From the cell containing the given text, extract its center point as [x, y] coordinate. 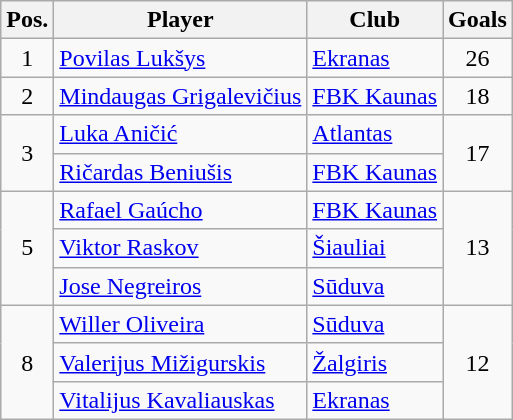
Player [180, 20]
1 [28, 58]
26 [478, 58]
Jose Negreiros [180, 286]
Šiauliai [375, 248]
Žalgiris [375, 362]
Ričardas Beniušis [180, 172]
Mindaugas Grigalevičius [180, 96]
Willer Oliveira [180, 324]
17 [478, 153]
13 [478, 248]
Goals [478, 20]
5 [28, 248]
Povilas Lukšys [180, 58]
12 [478, 362]
Rafael Gaúcho [180, 210]
3 [28, 153]
Valerijus Mižigurskis [180, 362]
Atlantas [375, 134]
Luka Aničić [180, 134]
8 [28, 362]
2 [28, 96]
Club [375, 20]
Pos. [28, 20]
Viktor Raskov [180, 248]
Vitalijus Kavaliauskas [180, 400]
18 [478, 96]
